Identify which cell holds the provided text, then report its (x, y) central coordinate. 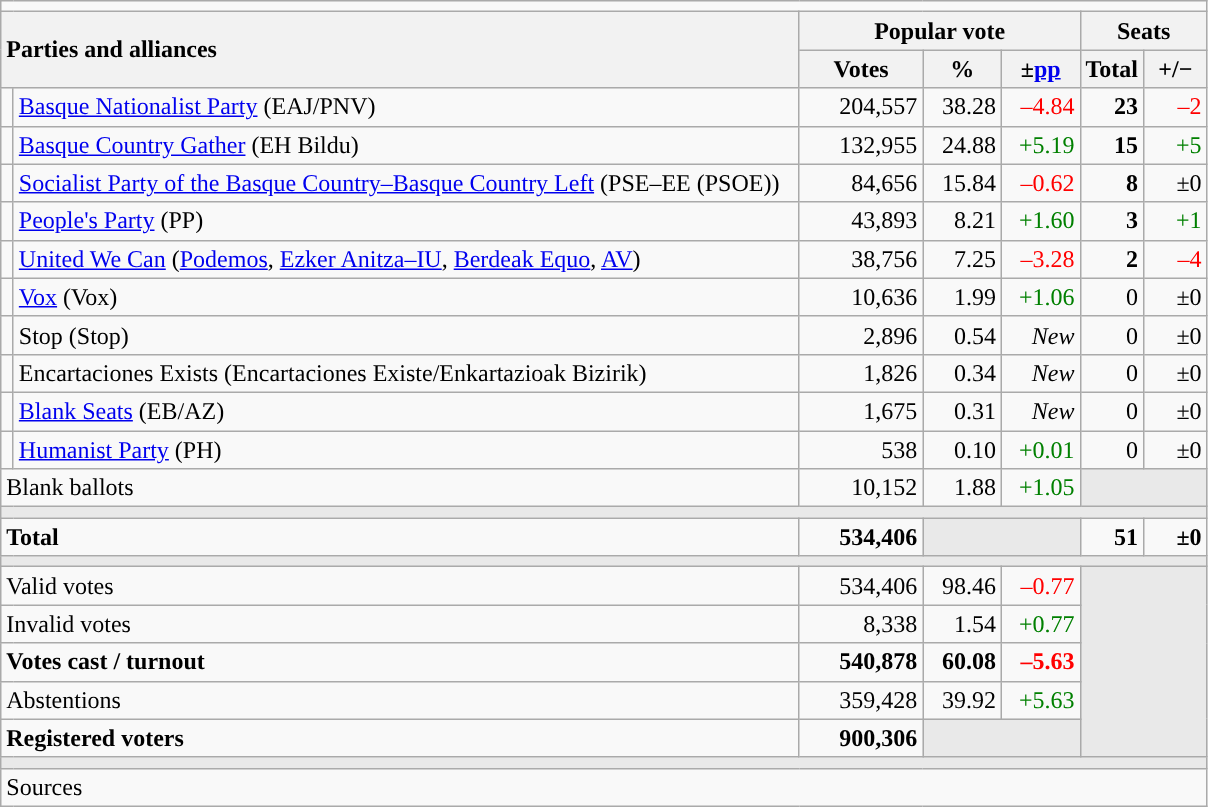
359,428 (861, 700)
84,656 (861, 183)
Stop (Stop) (406, 335)
Basque Nationalist Party (EAJ/PNV) (406, 107)
540,878 (861, 662)
0.34 (962, 373)
Blank Seats (EB/AZ) (406, 411)
Invalid votes (400, 624)
Seats (1144, 31)
51 (1112, 537)
Blank ballots (400, 488)
8.21 (962, 221)
United We Can (Podemos, Ezker Anitza–IU, Berdeak Equo, AV) (406, 259)
–4 (1176, 259)
Votes (861, 69)
+5 (1176, 145)
People's Party (PP) (406, 221)
Basque Country Gather (EH Bildu) (406, 145)
1,675 (861, 411)
1.54 (962, 624)
8 (1112, 183)
900,306 (861, 738)
+1.05 (1040, 488)
2,896 (861, 335)
–0.62 (1040, 183)
Popular vote (940, 31)
0.31 (962, 411)
1,826 (861, 373)
±pp (1040, 69)
43,893 (861, 221)
Encartaciones Exists (Encartaciones Existe/Enkartazioak Bizirik) (406, 373)
Parties and alliances (400, 50)
24.88 (962, 145)
+1 (1176, 221)
+0.77 (1040, 624)
538 (861, 449)
–5.63 (1040, 662)
98.46 (962, 586)
2 (1112, 259)
+1.60 (1040, 221)
10,636 (861, 297)
+5.63 (1040, 700)
Socialist Party of the Basque Country–Basque Country Left (PSE–EE (PSOE)) (406, 183)
15 (1112, 145)
132,955 (861, 145)
Votes cast / turnout (400, 662)
–3.28 (1040, 259)
1.88 (962, 488)
–0.77 (1040, 586)
10,152 (861, 488)
3 (1112, 221)
39.92 (962, 700)
+5.19 (1040, 145)
Valid votes (400, 586)
Sources (604, 787)
0.54 (962, 335)
23 (1112, 107)
Vox (Vox) (406, 297)
0.10 (962, 449)
60.08 (962, 662)
204,557 (861, 107)
+/− (1176, 69)
38.28 (962, 107)
38,756 (861, 259)
1.99 (962, 297)
–4.84 (1040, 107)
Registered voters (400, 738)
7.25 (962, 259)
8,338 (861, 624)
% (962, 69)
+1.06 (1040, 297)
15.84 (962, 183)
+0.01 (1040, 449)
–2 (1176, 107)
Abstentions (400, 700)
Humanist Party (PH) (406, 449)
